Search for the cell housing the specified text and yield its (x, y) center coordinate. 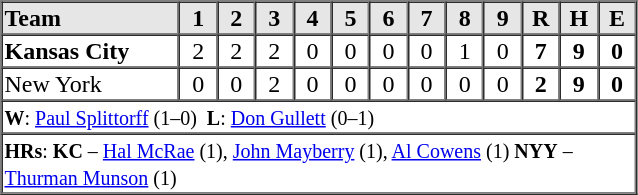
E (617, 18)
R (541, 18)
New York (91, 84)
8 (465, 18)
5 (350, 18)
3 (274, 18)
6 (388, 18)
4 (312, 18)
HRs: KC – Hal McRae (1), John Mayberry (1), Al Cowens (1) NYY – Thurman Munson (1) (319, 164)
Kansas City (91, 50)
W: Paul Splittorff (1–0) L: Don Gullett (0–1) (319, 116)
H (579, 18)
Team (91, 18)
